Determine the [x, y] coordinate at the center of the cell enclosing the given text.  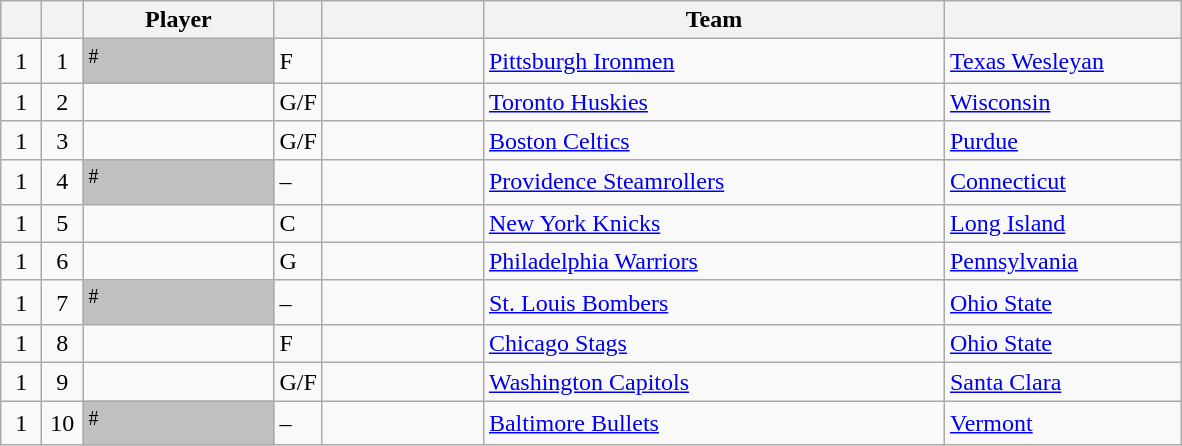
Long Island [1062, 223]
3 [62, 140]
2 [62, 102]
Pittsburgh Ironmen [714, 62]
Purdue [1062, 140]
St. Louis Bombers [714, 302]
Vermont [1062, 424]
Baltimore Bullets [714, 424]
8 [62, 344]
Pennsylvania [1062, 261]
6 [62, 261]
Texas Wesleyan [1062, 62]
Wisconsin [1062, 102]
Santa Clara [1062, 382]
9 [62, 382]
C [298, 223]
Connecticut [1062, 182]
Team [714, 20]
Philadelphia Warriors [714, 261]
5 [62, 223]
Toronto Huskies [714, 102]
4 [62, 182]
Chicago Stags [714, 344]
G [298, 261]
New York Knicks [714, 223]
Boston Celtics [714, 140]
Player [178, 20]
Providence Steamrollers [714, 182]
Washington Capitols [714, 382]
7 [62, 302]
10 [62, 424]
